From the cell containing the given text, extract its center point as [x, y] coordinate. 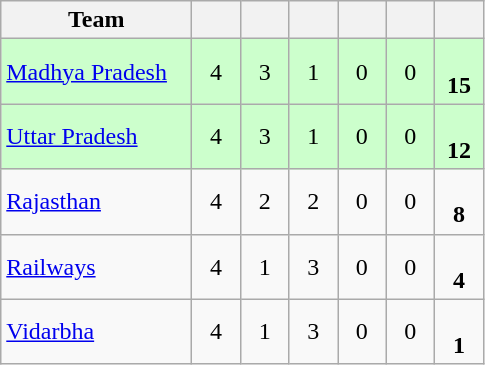
Vidarbha [96, 332]
Rajasthan [96, 202]
12 [460, 136]
Railways [96, 266]
15 [460, 72]
Team [96, 20]
Uttar Pradesh [96, 136]
Madhya Pradesh [96, 72]
8 [460, 202]
